Return the [X, Y] coordinate for the center point of the cell that contains the specified text.  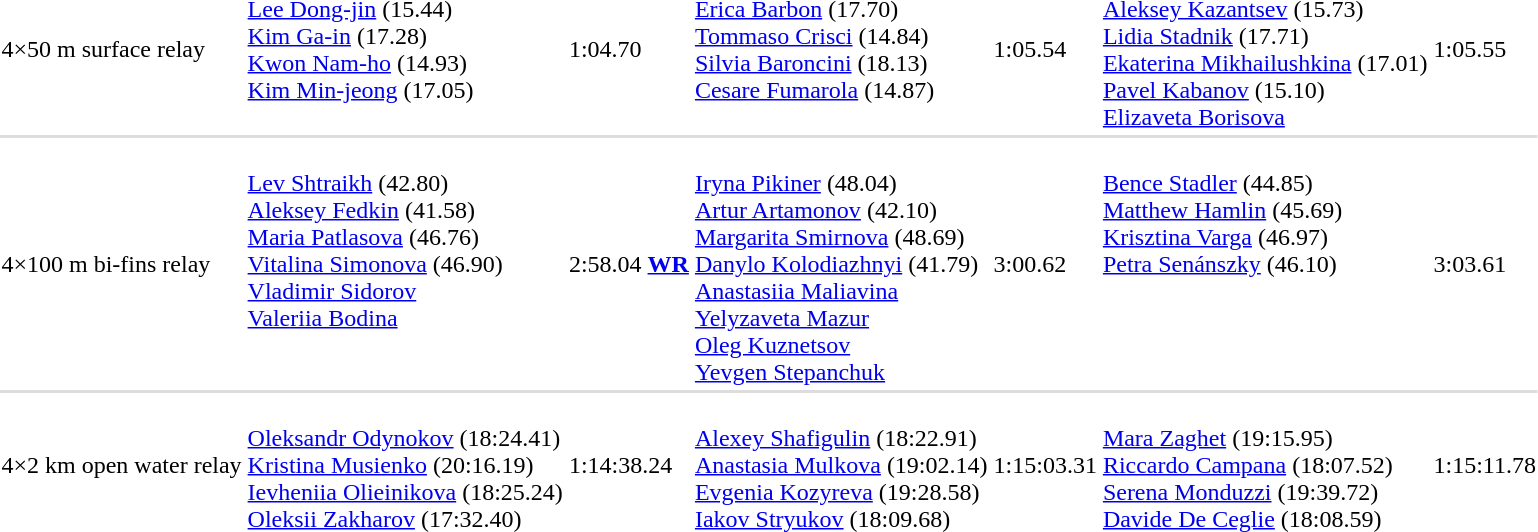
4×100 m bi-fins relay [122, 264]
3:00.62 [1045, 264]
3:03.61 [1484, 264]
Lev Shtraikh (42.80)Aleksey Fedkin (41.58)Maria Patlasova (46.76)Vitalina Simonova (46.90)Vladimir SidorovValeriia Bodina [405, 264]
Bence Stadler (44.85)Matthew Hamlin (45.69)Krisztina Varga (46.97)Petra Senánszky (46.10) [1265, 264]
2:58.04 WR [628, 264]
